Locate the cell with the specified text and output its (x, y) center coordinate. 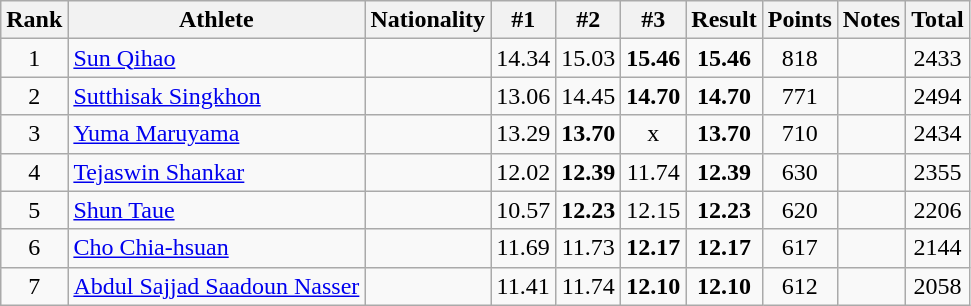
2433 (938, 58)
2494 (938, 96)
1 (34, 58)
Result (724, 20)
Shun Taue (216, 210)
x (654, 134)
2434 (938, 134)
2058 (938, 286)
#2 (588, 20)
818 (800, 58)
Yuma Maruyama (216, 134)
7 (34, 286)
11.69 (524, 248)
Nationality (428, 20)
12.15 (654, 210)
10.57 (524, 210)
612 (800, 286)
2 (34, 96)
#1 (524, 20)
14.45 (588, 96)
Tejaswin Shankar (216, 172)
6 (34, 248)
710 (800, 134)
630 (800, 172)
14.34 (524, 58)
Sutthisak Singkhon (216, 96)
12.02 (524, 172)
11.73 (588, 248)
2144 (938, 248)
11.41 (524, 286)
Athlete (216, 20)
2206 (938, 210)
Cho Chia-hsuan (216, 248)
Sun Qihao (216, 58)
5 (34, 210)
617 (800, 248)
4 (34, 172)
13.06 (524, 96)
15.03 (588, 58)
Total (938, 20)
Abdul Sajjad Saadoun Nasser (216, 286)
771 (800, 96)
13.29 (524, 134)
Rank (34, 20)
Points (800, 20)
Notes (871, 20)
2355 (938, 172)
#3 (654, 20)
620 (800, 210)
3 (34, 134)
